From the cell containing the given text, extract its center point as [x, y] coordinate. 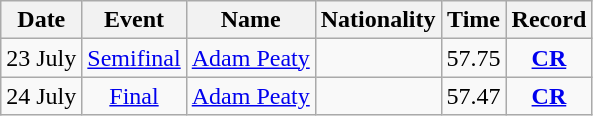
Semifinal [134, 58]
Event [134, 20]
Date [42, 20]
Record [549, 20]
23 July [42, 58]
24 July [42, 96]
57.47 [474, 96]
Nationality [378, 20]
57.75 [474, 58]
Time [474, 20]
Final [134, 96]
Name [250, 20]
